From the cell containing the given text, extract its center point as (x, y) coordinate. 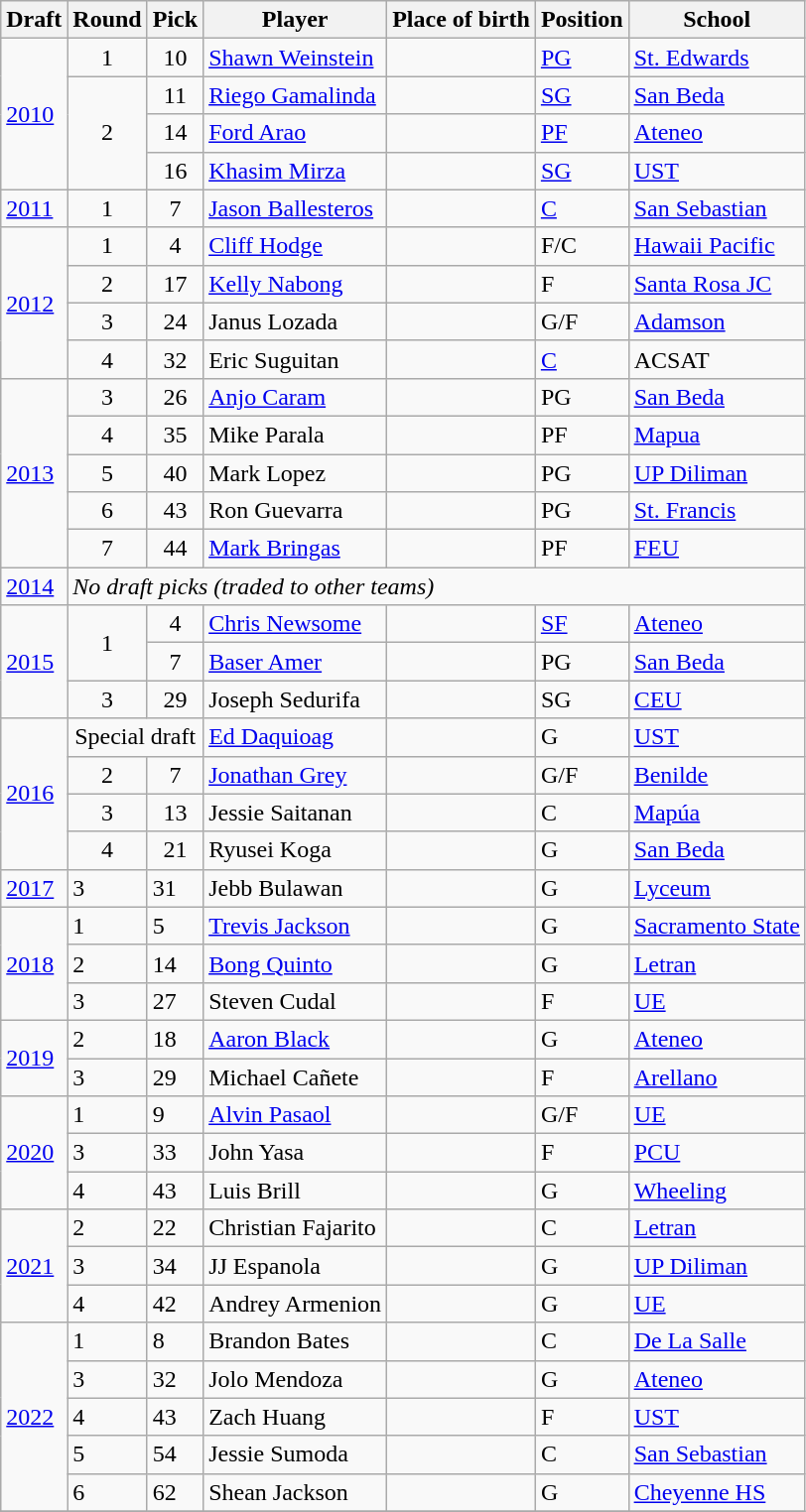
2010 (34, 114)
Janus Lozada (296, 321)
18 (175, 1039)
2013 (34, 472)
Mapúa (717, 813)
Christian Fajarito (296, 1228)
Lyceum (717, 888)
Round (107, 20)
ACSAT (717, 359)
22 (175, 1228)
2011 (34, 208)
2022 (34, 1417)
9 (175, 1115)
33 (175, 1153)
Mark Lopez (296, 473)
Pick (175, 20)
2017 (34, 888)
10 (175, 58)
Jason Ballesteros (296, 208)
Cliff Hodge (296, 246)
11 (175, 95)
Riego Gamalinda (296, 95)
Shawn Weinstein (296, 58)
Adamson (717, 321)
Jonathan Grey (296, 775)
Alvin Pasaol (296, 1115)
2014 (34, 586)
Khasim Mirza (296, 171)
Anjo Caram (296, 397)
Michael Cañete (296, 1076)
JJ Espanola (296, 1266)
2016 (34, 794)
No draft picks (traded to other teams) (437, 586)
Sacramento State (717, 926)
Jebb Bulawan (296, 888)
School (717, 20)
Wheeling (717, 1191)
16 (175, 171)
Steven Cudal (296, 1001)
Player (296, 20)
13 (175, 813)
Special draft (135, 737)
Ford Arao (296, 133)
Kelly Nabong (296, 284)
Brandon Bates (296, 1341)
2021 (34, 1266)
SF (582, 624)
John Yasa (296, 1153)
Jessie Saitanan (296, 813)
2015 (34, 662)
PCU (717, 1153)
24 (175, 321)
Draft (34, 20)
Bong Quinto (296, 963)
2018 (34, 963)
Place of birth (462, 20)
Eric Suguitan (296, 359)
Mark Bringas (296, 549)
Zach Huang (296, 1417)
St. Edwards (717, 58)
Aaron Black (296, 1039)
Mike Parala (296, 435)
Shean Jackson (296, 1492)
27 (175, 1001)
Hawaii Pacific (717, 246)
Jolo Mendoza (296, 1379)
54 (175, 1454)
Santa Rosa JC (717, 284)
2012 (34, 303)
De La Salle (717, 1341)
34 (175, 1266)
Andrey Armenion (296, 1304)
Ryusei Koga (296, 850)
Chris Newsome (296, 624)
Joseph Sedurifa (296, 699)
21 (175, 850)
Trevis Jackson (296, 926)
26 (175, 397)
31 (175, 888)
40 (175, 473)
Ed Daquioag (296, 737)
Luis Brill (296, 1191)
F/C (582, 246)
2019 (34, 1058)
35 (175, 435)
Benilde (717, 775)
Ron Guevarra (296, 511)
Position (582, 20)
Cheyenne HS (717, 1492)
44 (175, 549)
8 (175, 1341)
2020 (34, 1153)
CEU (717, 699)
62 (175, 1492)
FEU (717, 549)
17 (175, 284)
42 (175, 1304)
Arellano (717, 1076)
Jessie Sumoda (296, 1454)
Baser Amer (296, 662)
St. Francis (717, 511)
Mapua (717, 435)
